Identify which cell holds the provided text, then report its [x, y] central coordinate. 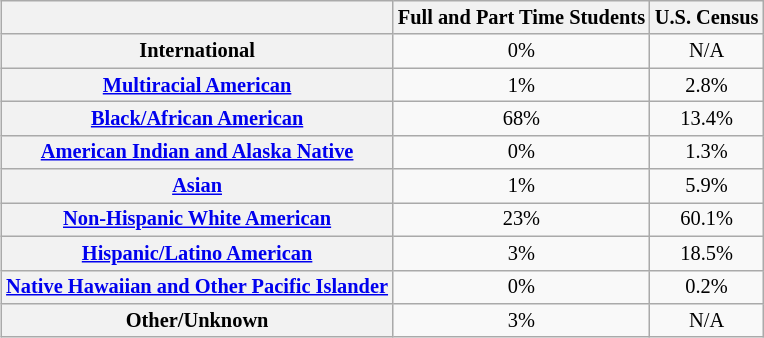
Asian [197, 186]
U.S. Census [706, 18]
Black/African American [197, 119]
Full and Part Time Students [522, 18]
2.8% [706, 85]
60.1% [706, 220]
5.9% [706, 186]
1.3% [706, 152]
International [197, 51]
Native Hawaiian and Other Pacific Islander [197, 287]
Multiracial American [197, 85]
Non-Hispanic White American [197, 220]
Other/Unknown [197, 321]
68% [522, 119]
18.5% [706, 253]
23% [522, 220]
Hispanic/Latino American [197, 253]
American Indian and Alaska Native [197, 152]
13.4% [706, 119]
0.2% [706, 287]
